For the text-containing cell, return its midpoint in [X, Y] coordinate format. 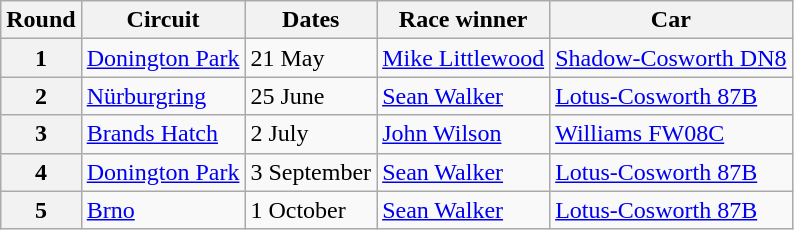
1 October [311, 210]
3 September [311, 172]
Circuit [163, 20]
2 [41, 96]
Williams FW08C [671, 134]
25 June [311, 96]
21 May [311, 58]
Brno [163, 210]
Race winner [464, 20]
Dates [311, 20]
1 [41, 58]
Shadow-Cosworth DN8 [671, 58]
Brands Hatch [163, 134]
Car [671, 20]
4 [41, 172]
John Wilson [464, 134]
Mike Littlewood [464, 58]
Nürburgring [163, 96]
5 [41, 210]
Round [41, 20]
2 July [311, 134]
3 [41, 134]
